Output the [X, Y] coordinate of the center of the cell containing the given text.  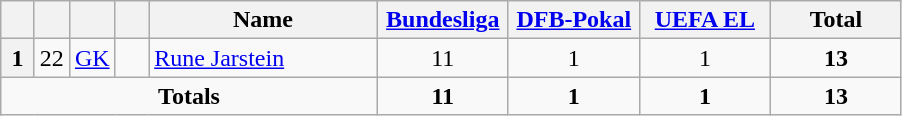
UEFA EL [704, 20]
Totals [189, 96]
22 [52, 58]
Total [836, 20]
DFB-Pokal [574, 20]
Name [264, 20]
GK [92, 58]
Rune Jarstein [264, 58]
Bundesliga [442, 20]
